Extract the [x, y] coordinate from the center of the cell holding the provided text.  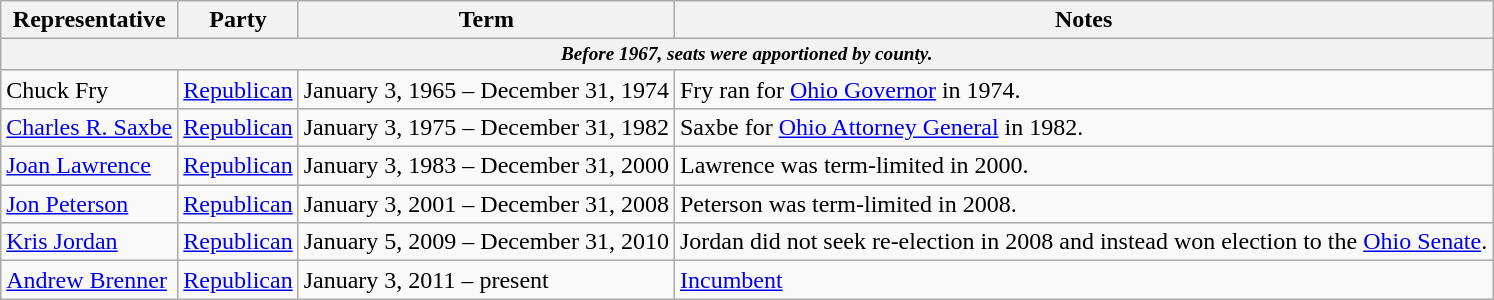
Before 1967, seats were apportioned by county. [747, 55]
Term [486, 20]
January 5, 2009 – December 31, 2010 [486, 242]
January 3, 1965 – December 31, 1974 [486, 89]
Kris Jordan [90, 242]
Notes [1083, 20]
January 3, 2001 – December 31, 2008 [486, 204]
Joan Lawrence [90, 166]
January 3, 2011 – present [486, 280]
Jordan did not seek re-election in 2008 and instead won election to the Ohio Senate. [1083, 242]
Party [238, 20]
Peterson was term-limited in 2008. [1083, 204]
January 3, 1983 – December 31, 2000 [486, 166]
Fry ran for Ohio Governor in 1974. [1083, 89]
Jon Peterson [90, 204]
Charles R. Saxbe [90, 128]
Chuck Fry [90, 89]
Lawrence was term-limited in 2000. [1083, 166]
Andrew Brenner [90, 280]
Representative [90, 20]
January 3, 1975 – December 31, 1982 [486, 128]
Saxbe for Ohio Attorney General in 1982. [1083, 128]
Incumbent [1083, 280]
